Scan for the cell matching the given text and deliver its (x, y) coordinate at center. 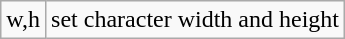
set character width and height (196, 20)
w,h (24, 20)
